Determine the (X, Y) coordinate at the center of the cell enclosing the given text.  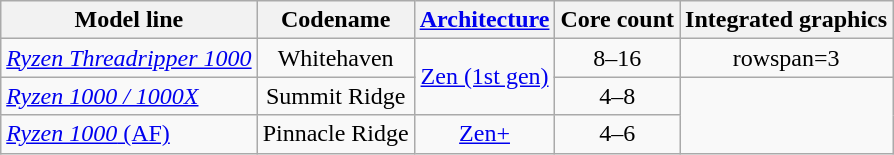
Model line (129, 20)
4–8 (618, 96)
Ryzen Threadripper 1000 (129, 58)
Ryzen 1000 / 1000X (129, 96)
Zen (1st gen) (484, 77)
Whitehaven (336, 58)
Summit Ridge (336, 96)
8–16 (618, 58)
Core count (618, 20)
rowspan=3 (786, 58)
4–6 (618, 134)
Integrated graphics (786, 20)
Architecture (484, 20)
Pinnacle Ridge (336, 134)
Codename (336, 20)
Zen+ (484, 134)
Ryzen 1000 (AF) (129, 134)
